Output the [X, Y] coordinate of the center of the cell containing the given text.  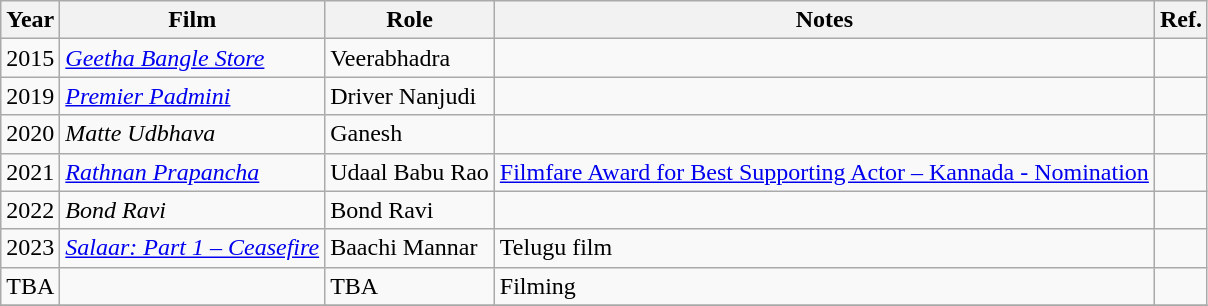
Filmfare Award for Best Supporting Actor – Kannada - Nomination [824, 172]
Geetha Bangle Store [192, 58]
Year [30, 20]
2015 [30, 58]
Baachi Mannar [410, 248]
2021 [30, 172]
2020 [30, 134]
2019 [30, 96]
Udaal Babu Rao [410, 172]
Salaar: Part 1 – Ceasefire [192, 248]
Matte Udbhava [192, 134]
Notes [824, 20]
2022 [30, 210]
Premier Padmini [192, 96]
Driver Nanjudi [410, 96]
2023 [30, 248]
Ganesh [410, 134]
Ref. [1180, 20]
Role [410, 20]
Filming [824, 286]
Film [192, 20]
Rathnan Prapancha [192, 172]
Veerabhadra [410, 58]
Telugu film [824, 248]
